Pinpoint the cell where the given text exists, returning its (x, y) midpoint coordinate. 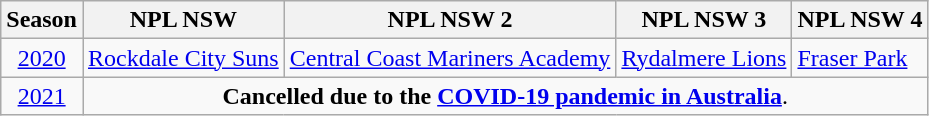
NPL NSW 4 (860, 20)
Season (42, 20)
Fraser Park (860, 58)
2021 (42, 96)
Central Coast Mariners Academy (450, 58)
NPL NSW (183, 20)
NPL NSW 3 (704, 20)
Rydalmere Lions (704, 58)
Cancelled due to the COVID-19 pandemic in Australia. (504, 96)
Rockdale City Suns (183, 58)
2020 (42, 58)
NPL NSW 2 (450, 20)
